Output the [x, y] coordinate of the center of the cell containing the given text.  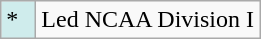
Led NCAA Division I [148, 20]
* [18, 20]
